Determine the (x, y) coordinate at the center of the cell enclosing the given text.  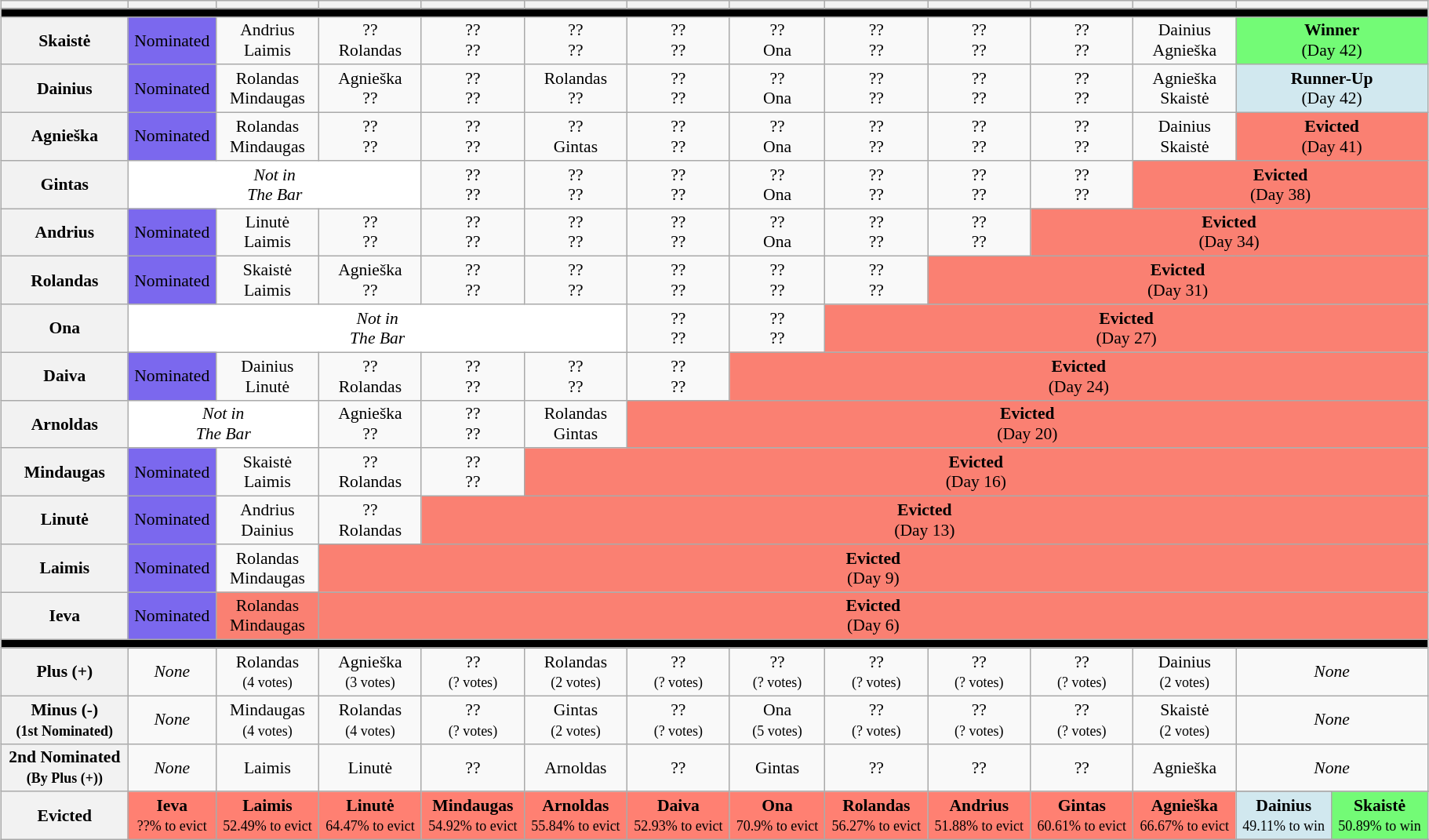
Evicted (Day 16) (976, 472)
Evicted (Day 38) (1281, 185)
Agnieška(3 votes) (370, 671)
Andrius51.88% to evict (979, 816)
Andrius (64, 232)
Runner-Up (Day 42) (1332, 89)
2nd Nominated(By Plus (+)) (64, 767)
Winner (Day 42) (1332, 41)
Laimis52.49% to evict (267, 816)
Agnieška66.67% to evict (1184, 816)
Skaistė (64, 41)
Mindaugas (64, 472)
DainiusAgnieška (1184, 41)
Rolandas56.27% to evict (877, 816)
DainiusLinutė (267, 376)
Ieva??% to evict (172, 816)
Skaistė50.89% to win (1380, 816)
LinutėLaimis (267, 232)
Mindaugas54.92% to evict (472, 816)
Rolandas (64, 281)
Gintas(2 votes) (576, 720)
AgnieškaSkaistė (1184, 89)
Gintas60.61% to evict (1082, 816)
Evicted (Day 41) (1332, 136)
Evicted (Day 27) (1126, 328)
Minus (-)(1st Nominated) (64, 720)
Skaistė(2 votes) (1184, 720)
Ona70.9% to evict (776, 816)
Rolandas(2 votes) (576, 671)
Daiva (64, 376)
Daiva52.93% to evict (678, 816)
Rolandas?? (576, 89)
DainiusSkaistė (1184, 136)
Evicted (Day 13) (924, 521)
Evicted (Day 34) (1230, 232)
RolandasGintas (576, 424)
Ona(5 votes) (776, 720)
Linutė64.47% to evict (370, 816)
Dainius(2 votes) (1184, 671)
Ona (64, 328)
Ieva (64, 616)
Arnoldas55.84% to evict (576, 816)
AndriusDainius (267, 521)
AndriusLaimis (267, 41)
Evicted (64, 816)
Evicted (Day 20) (1027, 424)
Evicted (Day 9) (873, 568)
Evicted (Day 6) (873, 616)
Mindaugas(4 votes) (267, 720)
Dainius (64, 89)
Evicted (Day 31) (1178, 281)
Plus (+) (64, 671)
Dainius49.11% to win (1284, 816)
??Gintas (576, 136)
Evicted (Day 24) (1078, 376)
